Find where the given text appears and provide that cell's center as (x, y) coordinate. 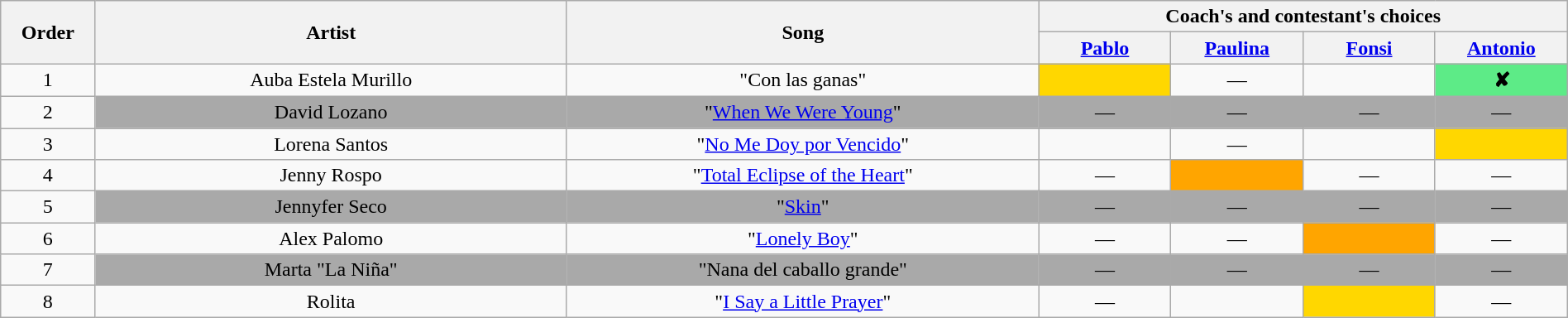
7 (48, 270)
Paulina (1237, 48)
Coach's and contestant's choices (1303, 17)
Jenny Rospo (331, 176)
Alex Palomo (331, 238)
8 (48, 301)
Auba Estela Murillo (331, 80)
Lorena Santos (331, 143)
Pablo (1105, 48)
4 (48, 176)
5 (48, 207)
6 (48, 238)
"I Say a Little Prayer" (802, 301)
"No Me Doy por Vencido" (802, 143)
Jennyfer Seco (331, 207)
"When We Were Young" (802, 112)
Artist (331, 32)
Song (802, 32)
David Lozano (331, 112)
3 (48, 143)
"Skin" (802, 207)
"Lonely Boy" (802, 238)
"Nana del caballo grande" (802, 270)
Order (48, 32)
2 (48, 112)
1 (48, 80)
Antonio (1501, 48)
"Total Eclipse of the Heart" (802, 176)
Marta "La Niña" (331, 270)
✘ (1501, 80)
Rolita (331, 301)
"Con las ganas" (802, 80)
Fonsi (1370, 48)
